Identify which cell holds the provided text, then report its [x, y] central coordinate. 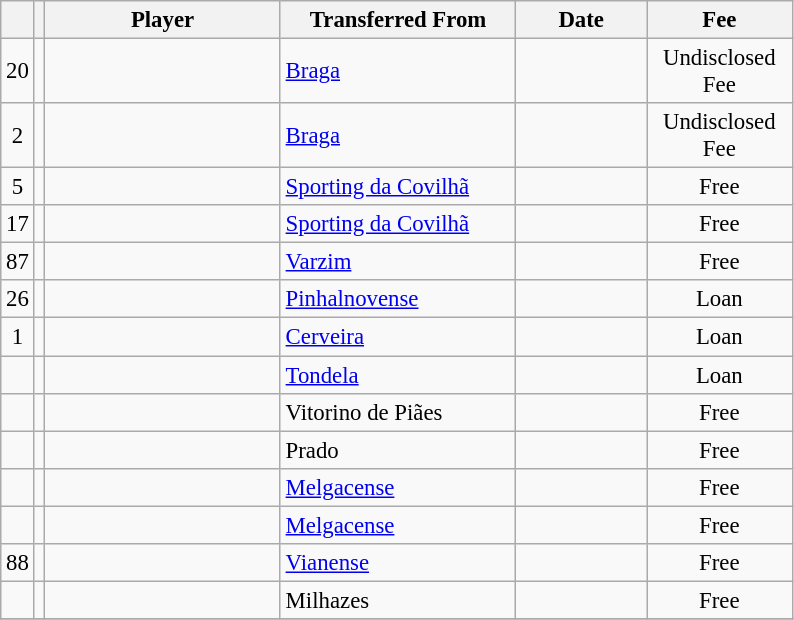
20 [18, 72]
Transferred From [398, 20]
Vianense [398, 563]
Pinhalnovense [398, 299]
Prado [398, 450]
1 [18, 337]
Varzim [398, 262]
Date [582, 20]
17 [18, 224]
26 [18, 299]
5 [18, 187]
87 [18, 262]
Vitorino de Piães [398, 412]
2 [18, 136]
Milhazes [398, 600]
Fee [719, 20]
Tondela [398, 375]
88 [18, 563]
Cerveira [398, 337]
Player [163, 20]
